Provide the (x, y) coordinate of the cell's center where the given text is located.  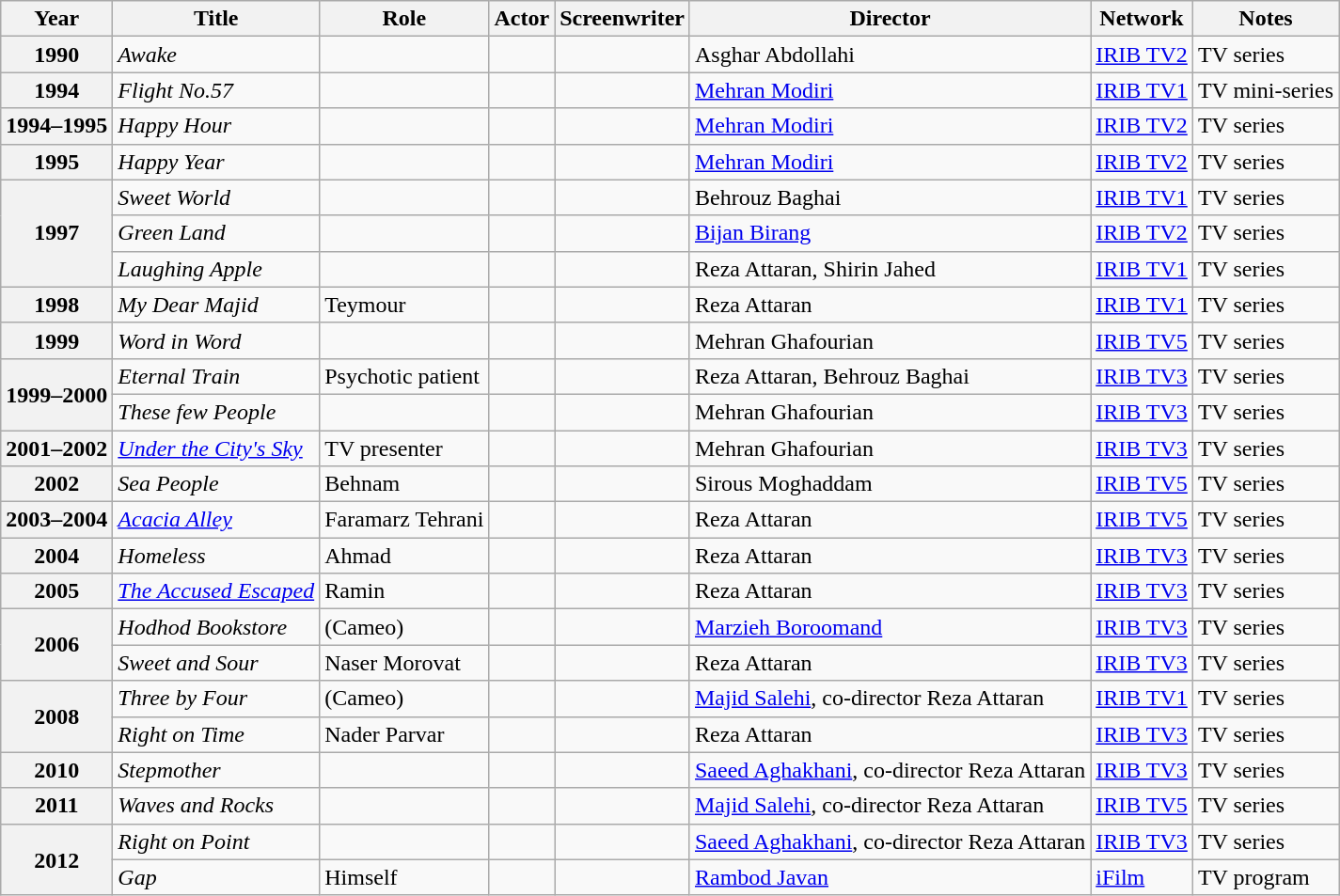
2003–2004 (56, 520)
Right on Point (216, 841)
Word in Word (216, 340)
Ahmad (404, 556)
Flight No.57 (216, 90)
My Dear Majid (216, 305)
Sweet World (216, 197)
Notes (1266, 19)
Reza Attaran, Behrouz Baghai (890, 376)
Sirous Moghaddam (890, 484)
TV presenter (404, 448)
The Accused Escaped (216, 591)
Teymour (404, 305)
Year (56, 19)
Actor (522, 19)
1994 (56, 90)
Stepmother (216, 770)
2012 (56, 859)
Gap (216, 877)
Reza Attaran, Shirin Jahed (890, 269)
Director (890, 19)
2001–2002 (56, 448)
Marzieh Boroomand (890, 627)
Eternal Train (216, 376)
2006 (56, 645)
1999 (56, 340)
Asghar Abdollahi (890, 55)
2002 (56, 484)
Acacia Alley (216, 520)
Happy Hour (216, 126)
Himself (404, 877)
2008 (56, 716)
1997 (56, 233)
2004 (56, 556)
TV mini-series (1266, 90)
1994–1995 (56, 126)
Sea People (216, 484)
Role (404, 19)
Hodhod Bookstore (216, 627)
Nader Parvar (404, 734)
Right on Time (216, 734)
1999–2000 (56, 394)
TV program (1266, 877)
2010 (56, 770)
Faramarz Tehrani (404, 520)
Three by Four (216, 699)
Bijan Birang (890, 233)
Laughing Apple (216, 269)
iFilm (1142, 877)
Naser Morovat (404, 663)
Screenwriter (623, 19)
1990 (56, 55)
Behnam (404, 484)
2005 (56, 591)
1998 (56, 305)
These few People (216, 412)
Rambod Javan (890, 877)
Sweet and Sour (216, 663)
Psychotic patient (404, 376)
Green Land (216, 233)
Homeless (216, 556)
Network (1142, 19)
Awake (216, 55)
Waves and Rocks (216, 806)
Under the City's Sky (216, 448)
Ramin (404, 591)
1995 (56, 162)
Happy Year (216, 162)
2011 (56, 806)
Title (216, 19)
Behrouz Baghai (890, 197)
